Find where the given text appears and provide that cell's center as (x, y) coordinate. 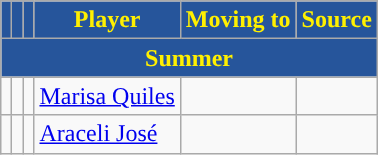
Marisa Quiles (107, 96)
Summer (190, 58)
Araceli José (107, 134)
Player (107, 20)
Source (336, 20)
Moving to (238, 20)
